Search for the cell housing the specified text and yield its [X, Y] center coordinate. 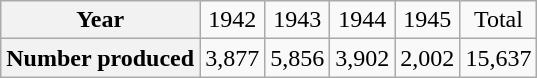
3,902 [362, 58]
Total [498, 20]
1945 [428, 20]
2,002 [428, 58]
1942 [232, 20]
5,856 [298, 58]
1943 [298, 20]
Year [100, 20]
3,877 [232, 58]
Number produced [100, 58]
1944 [362, 20]
15,637 [498, 58]
